Detect which cell encompasses the target text, then output its [x, y] center coordinate. 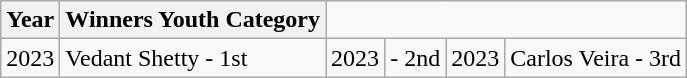
Winners Youth Category [193, 20]
Carlos Veira - 3rd [596, 58]
Year [30, 20]
Vedant Shetty - 1st [193, 58]
- 2nd [416, 58]
